Extract the (X, Y) coordinate from the center of the cell holding the provided text.  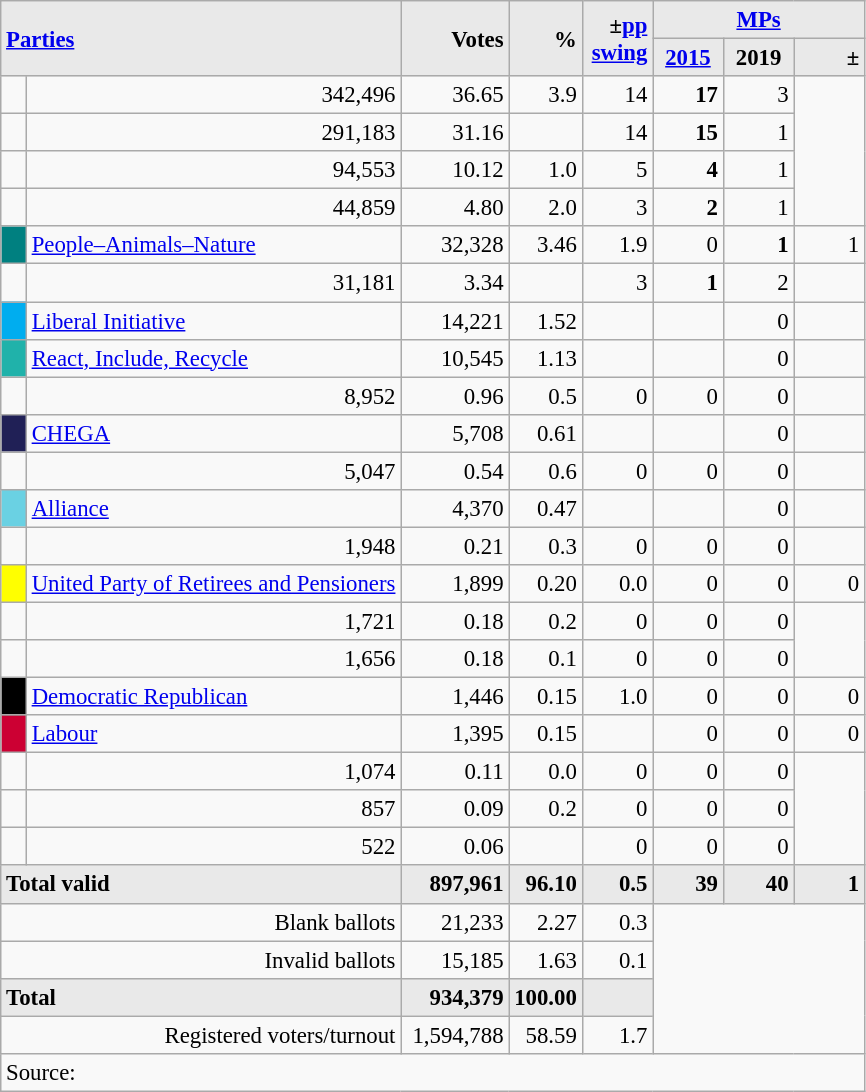
Votes (455, 38)
94,553 (213, 170)
342,496 (213, 95)
2.27 (546, 922)
897,961 (455, 885)
31.16 (455, 133)
4.80 (455, 208)
Labour (213, 734)
Total (201, 997)
United Party of Retirees and Pensioners (213, 584)
4 (688, 170)
15 (688, 133)
17 (688, 95)
96.10 (546, 885)
Source: (433, 1073)
Invalid ballots (201, 960)
2.0 (546, 208)
100.00 (546, 997)
Alliance (213, 509)
40 (758, 885)
1.7 (618, 1035)
39 (688, 885)
MPs (759, 20)
React, Include, Recycle (213, 358)
1,074 (213, 772)
±pp swing (618, 38)
4,370 (455, 509)
1,594,788 (455, 1035)
5,708 (455, 433)
10.12 (455, 170)
15,185 (455, 960)
0.06 (455, 847)
291,183 (213, 133)
0.47 (546, 509)
1,721 (213, 621)
1.13 (546, 358)
14,221 (455, 321)
3.34 (455, 283)
1,656 (213, 659)
522 (213, 847)
3.46 (546, 245)
44,859 (213, 208)
1,395 (455, 734)
0.96 (455, 396)
2015 (688, 58)
Blank ballots (201, 922)
People–Animals–Nature (213, 245)
31,181 (213, 283)
5,047 (213, 471)
3.9 (546, 95)
32,328 (455, 245)
0.20 (546, 584)
1.9 (618, 245)
0.54 (455, 471)
8,952 (213, 396)
10,545 (455, 358)
1.63 (546, 960)
2019 (758, 58)
1,446 (455, 697)
1,948 (213, 546)
934,379 (455, 997)
0.6 (546, 471)
1,899 (455, 584)
% (546, 38)
0.21 (455, 546)
5 (618, 170)
Democratic Republican (213, 697)
Liberal Initiative (213, 321)
0.11 (455, 772)
Parties (201, 38)
36.65 (455, 95)
Registered voters/turnout (201, 1035)
CHEGA (213, 433)
Total valid (201, 885)
58.59 (546, 1035)
857 (213, 809)
± (830, 58)
1.52 (546, 321)
21,233 (455, 922)
0.09 (455, 809)
0.61 (546, 433)
